Search for the cell housing the specified text and yield its (X, Y) center coordinate. 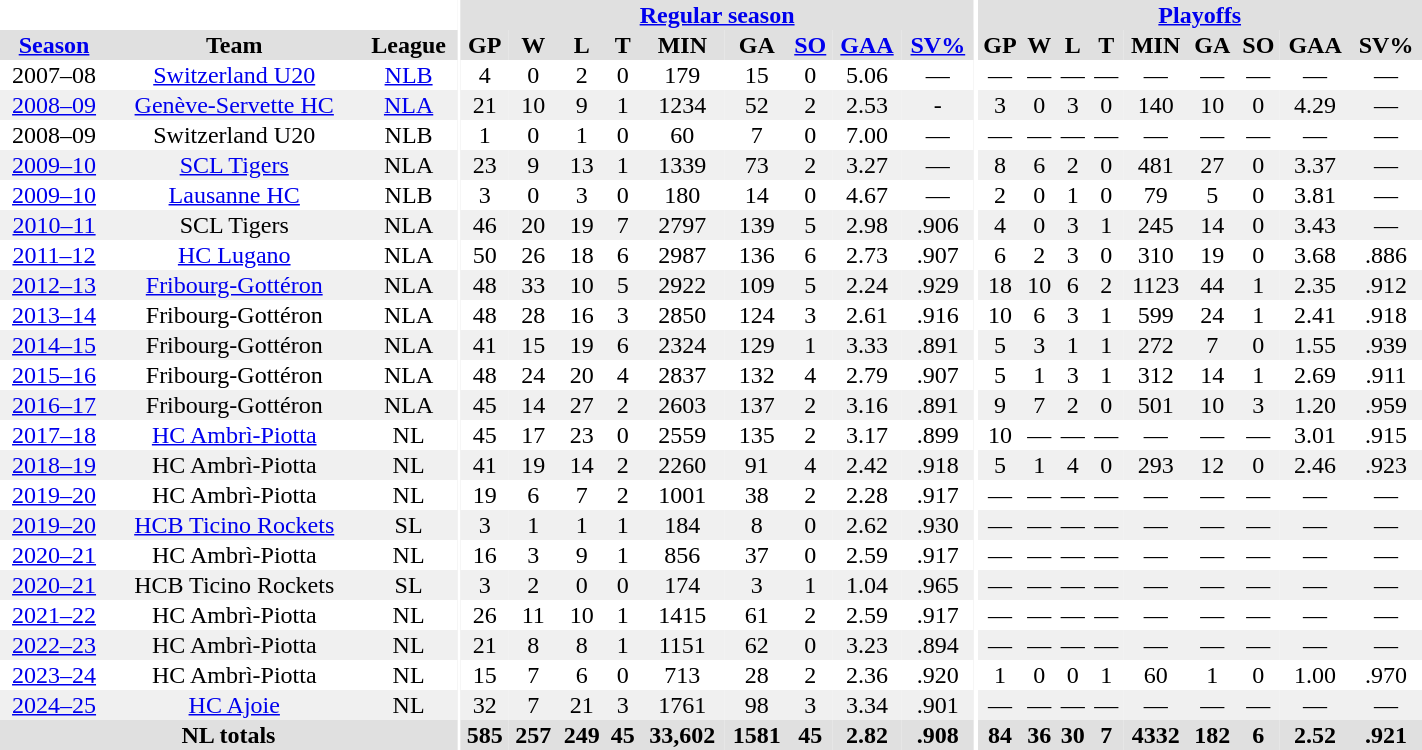
2010–11 (54, 225)
38 (756, 495)
3.43 (1315, 225)
.908 (938, 735)
12 (1212, 465)
37 (756, 555)
.894 (938, 645)
50 (485, 255)
501 (1156, 405)
2797 (682, 225)
HC Ajoie (234, 705)
599 (1156, 315)
44 (1212, 285)
HC Lugano (234, 255)
2017–18 (54, 435)
.912 (1386, 285)
1761 (682, 705)
Lausanne HC (234, 195)
1234 (682, 105)
1581 (756, 735)
3.17 (867, 435)
585 (485, 735)
3.16 (867, 405)
1.55 (1315, 345)
3.23 (867, 645)
2012–13 (54, 285)
Regular season (718, 15)
1001 (682, 495)
.921 (1386, 735)
33,602 (682, 735)
184 (682, 525)
182 (1212, 735)
11 (533, 615)
NL totals (228, 735)
46 (485, 225)
.886 (1386, 255)
2.69 (1315, 375)
2.61 (867, 315)
.906 (938, 225)
Genève-Servette HC (234, 105)
856 (682, 555)
1339 (682, 165)
3.33 (867, 345)
League (408, 45)
179 (682, 75)
2011–12 (54, 255)
3.81 (1315, 195)
2.24 (867, 285)
2021–22 (54, 615)
132 (756, 375)
2022–23 (54, 645)
98 (756, 705)
62 (756, 645)
135 (756, 435)
2922 (682, 285)
13 (581, 165)
2559 (682, 435)
2016–17 (54, 405)
1123 (1156, 285)
.939 (1386, 345)
3.68 (1315, 255)
79 (1156, 195)
481 (1156, 165)
2.98 (867, 225)
2015–16 (54, 375)
2987 (682, 255)
- (938, 105)
129 (756, 345)
36 (1040, 735)
.930 (938, 525)
2.79 (867, 375)
84 (1000, 735)
2.73 (867, 255)
310 (1156, 255)
136 (756, 255)
137 (756, 405)
2.53 (867, 105)
.959 (1386, 405)
2260 (682, 465)
.920 (938, 675)
272 (1156, 345)
109 (756, 285)
174 (682, 585)
249 (581, 735)
1151 (682, 645)
3.34 (867, 705)
180 (682, 195)
2.35 (1315, 285)
2324 (682, 345)
30 (1073, 735)
139 (756, 225)
2603 (682, 405)
.901 (938, 705)
32 (485, 705)
312 (1156, 375)
293 (1156, 465)
.929 (938, 285)
.916 (938, 315)
Team (234, 45)
2850 (682, 315)
Playoffs (1200, 15)
2.62 (867, 525)
140 (1156, 105)
2.42 (867, 465)
4.67 (867, 195)
1.20 (1315, 405)
.911 (1386, 375)
3.27 (867, 165)
5.06 (867, 75)
245 (1156, 225)
61 (756, 615)
2018–19 (54, 465)
4.29 (1315, 105)
1.00 (1315, 675)
2.46 (1315, 465)
2023–24 (54, 675)
.965 (938, 585)
124 (756, 315)
2.52 (1315, 735)
2.28 (867, 495)
1415 (682, 615)
.923 (1386, 465)
2024–25 (54, 705)
4332 (1156, 735)
3.37 (1315, 165)
1.04 (867, 585)
.899 (938, 435)
257 (533, 735)
7.00 (867, 135)
33 (533, 285)
713 (682, 675)
2837 (682, 375)
2.41 (1315, 315)
52 (756, 105)
.915 (1386, 435)
2.36 (867, 675)
2014–15 (54, 345)
73 (756, 165)
2013–14 (54, 315)
3.01 (1315, 435)
2.82 (867, 735)
17 (533, 435)
2007–08 (54, 75)
Season (54, 45)
91 (756, 465)
.970 (1386, 675)
